Locate the cell with the specified text and output its [X, Y] center coordinate. 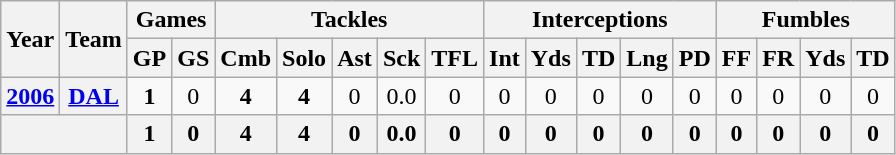
Sck [401, 58]
Ast [355, 58]
Tackles [350, 20]
Cmb [246, 58]
GS [194, 58]
FR [778, 58]
Int [505, 58]
Lng [647, 58]
Interceptions [600, 20]
Team [94, 39]
TFL [455, 58]
Fumbles [806, 20]
DAL [94, 96]
2006 [30, 96]
FF [736, 58]
GP [149, 58]
PD [694, 58]
Games [170, 20]
Solo [304, 58]
Year [30, 39]
